Search for the cell housing the specified text and yield its (X, Y) center coordinate. 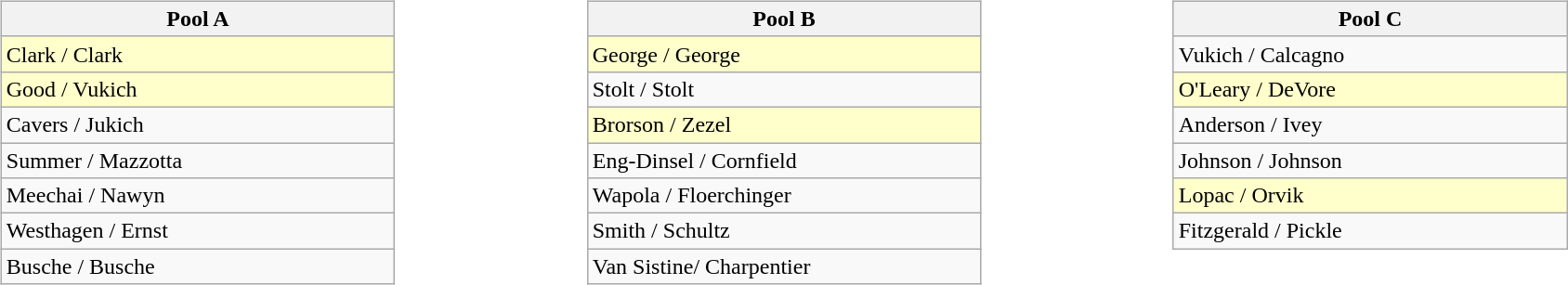
Good / Vukich (198, 89)
Eng-Dinsel / Cornfield (784, 161)
Van Sistine/ Charpentier (784, 266)
Pool A (198, 19)
Anderson / Ivey (1370, 124)
Johnson / Johnson (1370, 161)
Pool C (1370, 19)
Brorson / Zezel (784, 124)
Fitzgerald / Pickle (1370, 231)
Vukich / Calcagno (1370, 54)
Busche / Busche (198, 266)
Clark / Clark (198, 54)
Lopac / Orvik (1370, 196)
Cavers / Jukich (198, 124)
Stolt / Stolt (784, 89)
Smith / Schultz (784, 231)
Meechai / Nawyn (198, 196)
George / George (784, 54)
O'Leary / DeVore (1370, 89)
Pool B (784, 19)
Summer / Mazzotta (198, 161)
Westhagen / Ernst (198, 231)
Wapola / Floerchinger (784, 196)
